Return the (x, y) coordinate for the center point of the cell that contains the specified text.  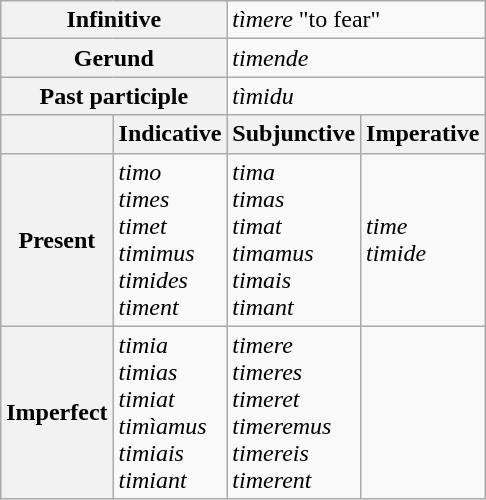
Gerund (114, 58)
timeretimerestimerettimeremustimereistimerent (294, 412)
Imperfect (57, 412)
Imperative (423, 134)
Infinitive (114, 20)
Past participle (114, 96)
Subjunctive (294, 134)
timotimestimettimimustimidestiment (170, 240)
tìmere "to fear" (356, 20)
tìmidu (356, 96)
Indicative (170, 134)
Present (57, 240)
timatimastimattimamustimaistimant (294, 240)
timiatimiastimiattimìamustimiaistimiant (170, 412)
timende (356, 58)
timetimide (423, 240)
